Identify which cell holds the provided text, then report its [X, Y] central coordinate. 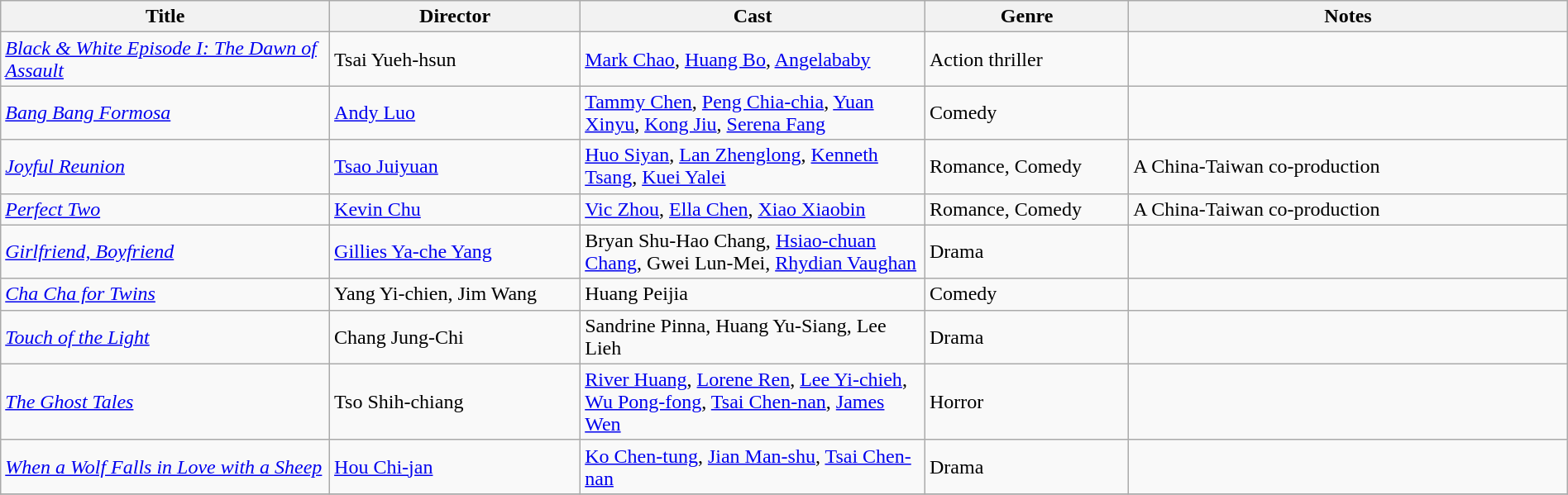
Director [455, 17]
Huang Peijia [753, 294]
Kevin Chu [455, 209]
Tsai Yueh-hsun [455, 59]
Tso Shih-chiang [455, 402]
Gillies Ya-che Yang [455, 251]
Andy Luo [455, 112]
Yang Yi-chien, Jim Wang [455, 294]
River Huang, Lorene Ren, Lee Yi-chieh, Wu Pong-fong, Tsai Chen-nan, James Wen [753, 402]
Cast [753, 17]
Perfect Two [165, 209]
Girlfriend, Boyfriend [165, 251]
Touch of the Light [165, 337]
Sandrine Pinna, Huang Yu-Siang, Lee Lieh [753, 337]
Hou Chi-jan [455, 466]
Vic Zhou, Ella Chen, Xiao Xiaobin [753, 209]
Joyful Reunion [165, 167]
Notes [1348, 17]
Bryan Shu-Hao Chang, Hsiao-chuan Chang, Gwei Lun-Mei, Rhydian Vaughan [753, 251]
Genre [1026, 17]
Horror [1026, 402]
The Ghost Tales [165, 402]
Ko Chen-tung, Jian Man-shu, Tsai Chen-nan [753, 466]
Bang Bang Formosa [165, 112]
Black & White Episode I: The Dawn of Assault [165, 59]
Huo Siyan, Lan Zhenglong, Kenneth Tsang, Kuei Yalei [753, 167]
Tsao Juiyuan [455, 167]
Action thriller [1026, 59]
Chang Jung-Chi [455, 337]
Title [165, 17]
Mark Chao, Huang Bo, Angelababy [753, 59]
When a Wolf Falls in Love with a Sheep [165, 466]
Tammy Chen, Peng Chia-chia, Yuan Xinyu, Kong Jiu, Serena Fang [753, 112]
Cha Cha for Twins [165, 294]
